Extract the [X, Y] coordinate from the center of the cell holding the provided text.  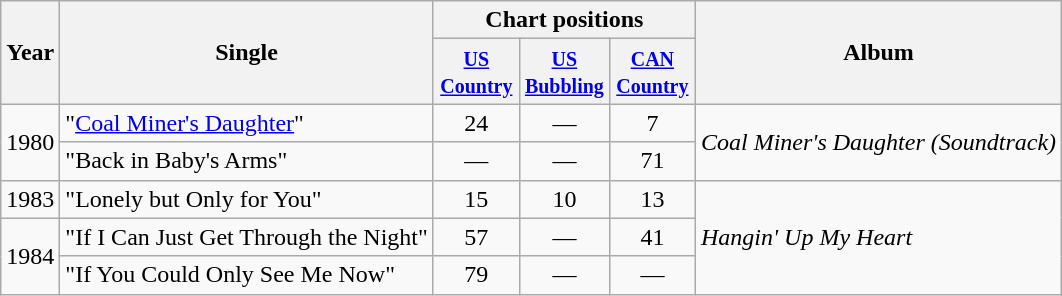
CAN Country [652, 72]
57 [476, 237]
79 [476, 275]
10 [564, 199]
Album [878, 52]
Coal Miner's Daughter (Soundtrack) [878, 142]
"Lonely but Only for You" [247, 199]
1984 [30, 256]
Chart positions [564, 20]
1983 [30, 199]
"Back in Baby's Arms" [247, 161]
13 [652, 199]
US Country [476, 72]
15 [476, 199]
Year [30, 52]
24 [476, 123]
71 [652, 161]
41 [652, 237]
1980 [30, 142]
"If You Could Only See Me Now" [247, 275]
"Coal Miner's Daughter" [247, 123]
Single [247, 52]
7 [652, 123]
US Bubbling [564, 72]
"If I Can Just Get Through the Night" [247, 237]
Hangin' Up My Heart [878, 237]
